Pinpoint the cell where the given text exists, returning its (x, y) midpoint coordinate. 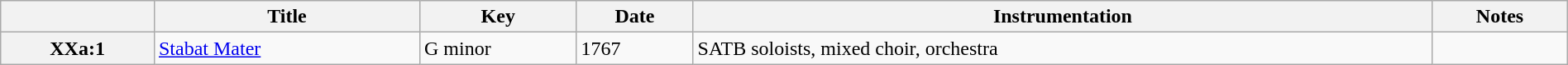
Date (635, 17)
G minor (498, 48)
Key (498, 17)
XXa:1 (78, 48)
SATB soloists, mixed choir, orchestra (1063, 48)
1767 (635, 48)
Title (286, 17)
Stabat Mater (286, 48)
Notes (1500, 17)
Instrumentation (1063, 17)
